Scan for the cell matching the given text and deliver its [x, y] coordinate at center. 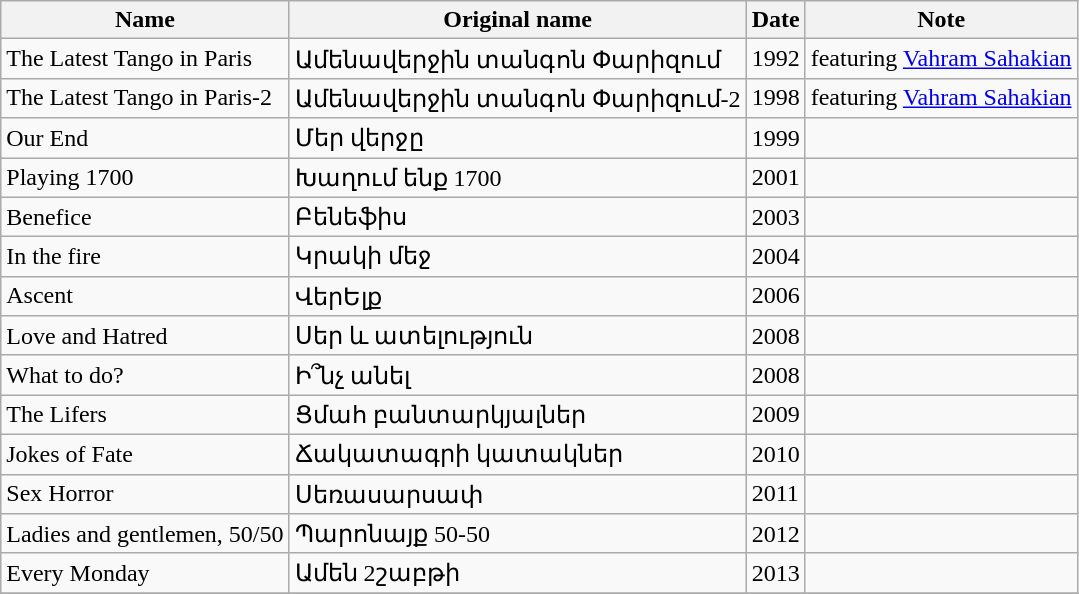
2009 [776, 415]
Original name [518, 20]
Ascent [145, 296]
In the fire [145, 257]
Every Monday [145, 573]
2006 [776, 296]
2003 [776, 217]
Benefice [145, 217]
What to do? [145, 375]
Ամեն 2շաբթի [518, 573]
Our End [145, 138]
Sex Horror [145, 494]
Ցմահ բանտարկյալներ [518, 415]
Բենեֆիս [518, 217]
Jokes of Fate [145, 454]
Խաղում ենք 1700 [518, 178]
Պարոնայք 50-50 [518, 534]
Ամենավերջին տանգոն Փարիզում [518, 59]
Սեռասարսափ [518, 494]
Կրակի մեջ [518, 257]
Name [145, 20]
Ամենավերջին տանգոն Փարիզում-2 [518, 98]
The Latest Tango in Paris-2 [145, 98]
ՎերԵլք [518, 296]
The Latest Tango in Paris [145, 59]
Playing 1700 [145, 178]
2011 [776, 494]
Love and Hatred [145, 336]
Սեր և ատելություն [518, 336]
Note [941, 20]
Ladies and gentlemen, 50/50 [145, 534]
1998 [776, 98]
Ճակատագրի կատակներ [518, 454]
Ի՞նչ անել [518, 375]
2012 [776, 534]
2004 [776, 257]
2001 [776, 178]
1999 [776, 138]
Date [776, 20]
1992 [776, 59]
2010 [776, 454]
Մեր վերջը [518, 138]
The Lifers [145, 415]
2013 [776, 573]
